Locate the cell with the specified text and output its [x, y] center coordinate. 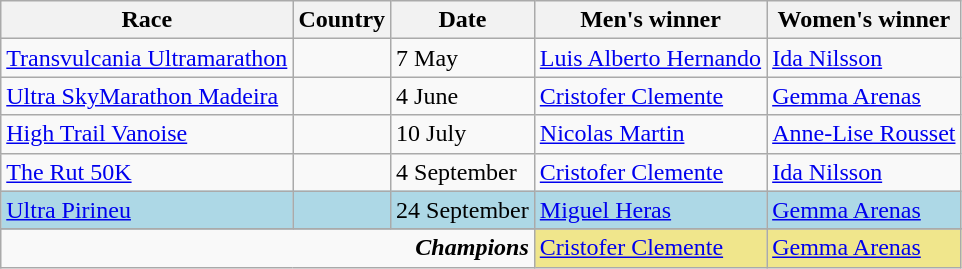
Country [342, 20]
24 September [463, 210]
Race [147, 20]
10 July [463, 134]
The Rut 50K [147, 172]
Anne-Lise Rousset [864, 134]
Nicolas Martin [650, 134]
Women's winner [864, 20]
Transvulcania Ultramarathon [147, 58]
Champions [268, 248]
Miguel Heras [650, 210]
4 June [463, 96]
7 May [463, 58]
Date [463, 20]
Luis Alberto Hernando [650, 58]
High Trail Vanoise [147, 134]
4 September [463, 172]
Ultra Pirineu [147, 210]
Ultra SkyMarathon Madeira [147, 96]
Men's winner [650, 20]
